Pinpoint the cell where the given text exists, returning its [x, y] midpoint coordinate. 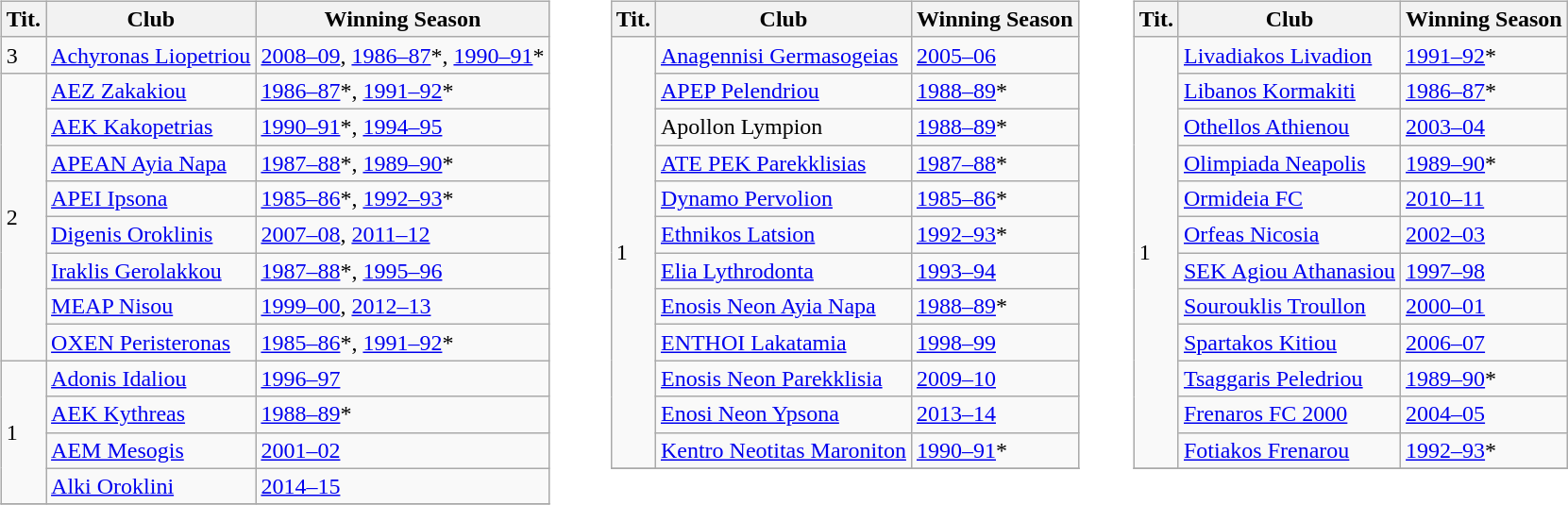
Alki Oroklini [151, 486]
1996–97 [402, 379]
Libanos Kormakiti [1290, 91]
3 [23, 55]
2008–09, 1986–87*, 1990–91* [402, 55]
1986–87* [1484, 91]
1987–88*, 1995–96 [402, 271]
AEK Kythreas [151, 414]
2007–08, 2011–12 [402, 235]
Adonis Idaliou [151, 379]
Enosis Neon Ayia Napa [784, 307]
1993–94 [995, 271]
Ormideia FC [1290, 199]
Iraklis Gerolakkou [151, 271]
Frenaros FC 2000 [1290, 414]
2003–04 [1484, 126]
2001–02 [402, 450]
2005–06 [995, 55]
Livadiakos Livadion [1290, 55]
Dynamo Pervolion [784, 199]
ATE PEK Parekklisias [784, 163]
APEP Pelendriou [784, 91]
AEM Mesogis [151, 450]
1987–88* [995, 163]
2014–15 [402, 486]
OXEN Peristeronas [151, 343]
Sourouklis Troullon [1290, 307]
MEAP Nisou [151, 307]
2010–11 [1484, 199]
1990–91*, 1994–95 [402, 126]
1987–88*, 1989–90* [402, 163]
Enosi Neon Ypsona [784, 414]
Fotiakos Frenarou [1290, 450]
Othellos Athienou [1290, 126]
Elia Lythrodonta [784, 271]
2004–05 [1484, 414]
Orfeas Nicosia [1290, 235]
ENTHOI Lakatamia [784, 343]
APEAN Ayia Napa [151, 163]
1985–86*, 1991–92* [402, 343]
2000–01 [1484, 307]
1991–92* [1484, 55]
2 [23, 216]
1990–91* [995, 450]
1985–86* [995, 199]
Enosis Neon Parekklisia [784, 379]
1997–98 [1484, 271]
1985–86*, 1992–93* [402, 199]
AEZ Zakakiou [151, 91]
Anagennisi Germasogeias [784, 55]
Kentro Neotitas Maroniton [784, 450]
Apollon Lympion [784, 126]
1986–87*, 1991–92* [402, 91]
Ethnikos Latsion [784, 235]
Olimpiada Neapolis [1290, 163]
2013–14 [995, 414]
2002–03 [1484, 235]
1999–00, 2012–13 [402, 307]
2009–10 [995, 379]
Digenis Oroklinis [151, 235]
SEK Agiou Athanasiou [1290, 271]
1998–99 [995, 343]
Achyronas Liopetriou [151, 55]
2006–07 [1484, 343]
APEI Ipsona [151, 199]
AEK Kakopetrias [151, 126]
Spartakos Kitiou [1290, 343]
Tsaggaris Peledriou [1290, 379]
